Search for the cell housing the specified text and yield its [X, Y] center coordinate. 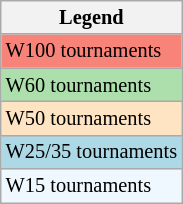
W50 tournaments [92, 118]
W15 tournaments [92, 186]
W100 tournaments [92, 51]
Legend [92, 17]
W60 tournaments [92, 85]
W25/35 tournaments [92, 152]
